Output the [X, Y] coordinate of the center of the cell containing the given text.  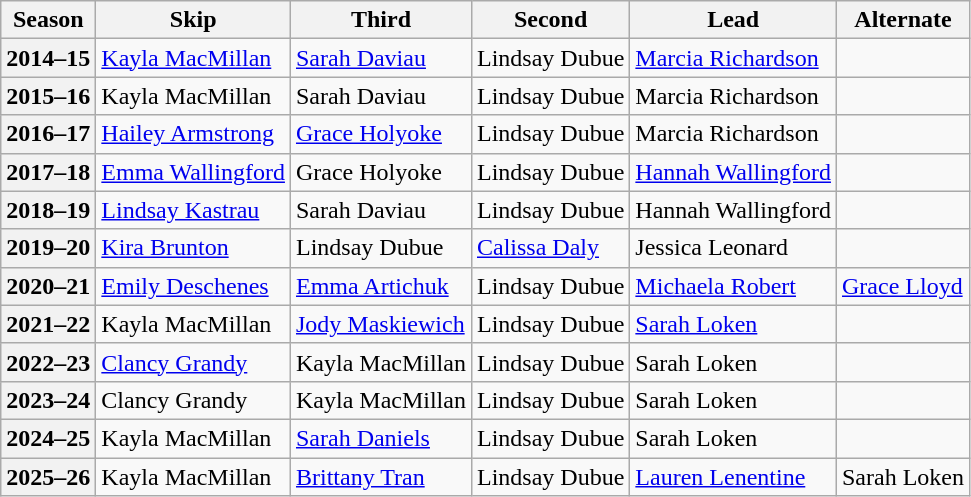
Jessica Leonard [734, 248]
Second [550, 20]
Lead [734, 20]
2020–21 [48, 286]
Grace Lloyd [902, 286]
2019–20 [48, 248]
Alternate [902, 20]
2021–22 [48, 324]
2023–24 [48, 400]
Emma Wallingford [194, 172]
2024–25 [48, 438]
2017–18 [48, 172]
2016–17 [48, 134]
Emily Deschenes [194, 286]
Season [48, 20]
Lindsay Kastrau [194, 210]
Sarah Daniels [380, 438]
Lauren Lenentine [734, 477]
Hailey Armstrong [194, 134]
Third [380, 20]
Emma Artichuk [380, 286]
2018–19 [48, 210]
Skip [194, 20]
2014–15 [48, 58]
Brittany Tran [380, 477]
Calissa Daly [550, 248]
2015–16 [48, 96]
Michaela Robert [734, 286]
Jody Maskiewich [380, 324]
2022–23 [48, 362]
Kira Brunton [194, 248]
2025–26 [48, 477]
